Scan for the cell matching the given text and deliver its [X, Y] coordinate at center. 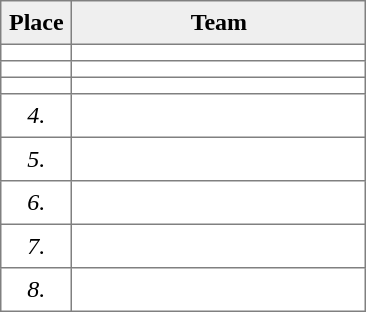
4. [36, 116]
Place [36, 23]
6. [36, 203]
Team [219, 23]
7. [36, 246]
8. [36, 290]
5. [36, 159]
